Pinpoint the cell where the given text exists, returning its [x, y] midpoint coordinate. 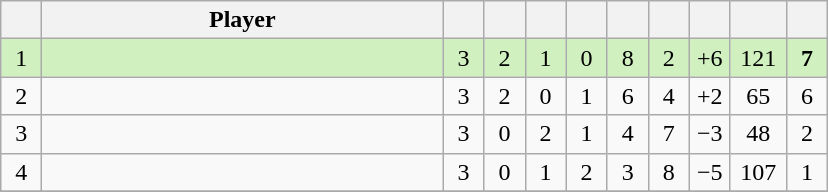
65 [758, 96]
+6 [710, 58]
48 [758, 134]
107 [758, 172]
+2 [710, 96]
Player [242, 20]
−3 [710, 134]
121 [758, 58]
−5 [710, 172]
